Capture the cell that displays the provided text and extract its (X, Y) central coordinate. 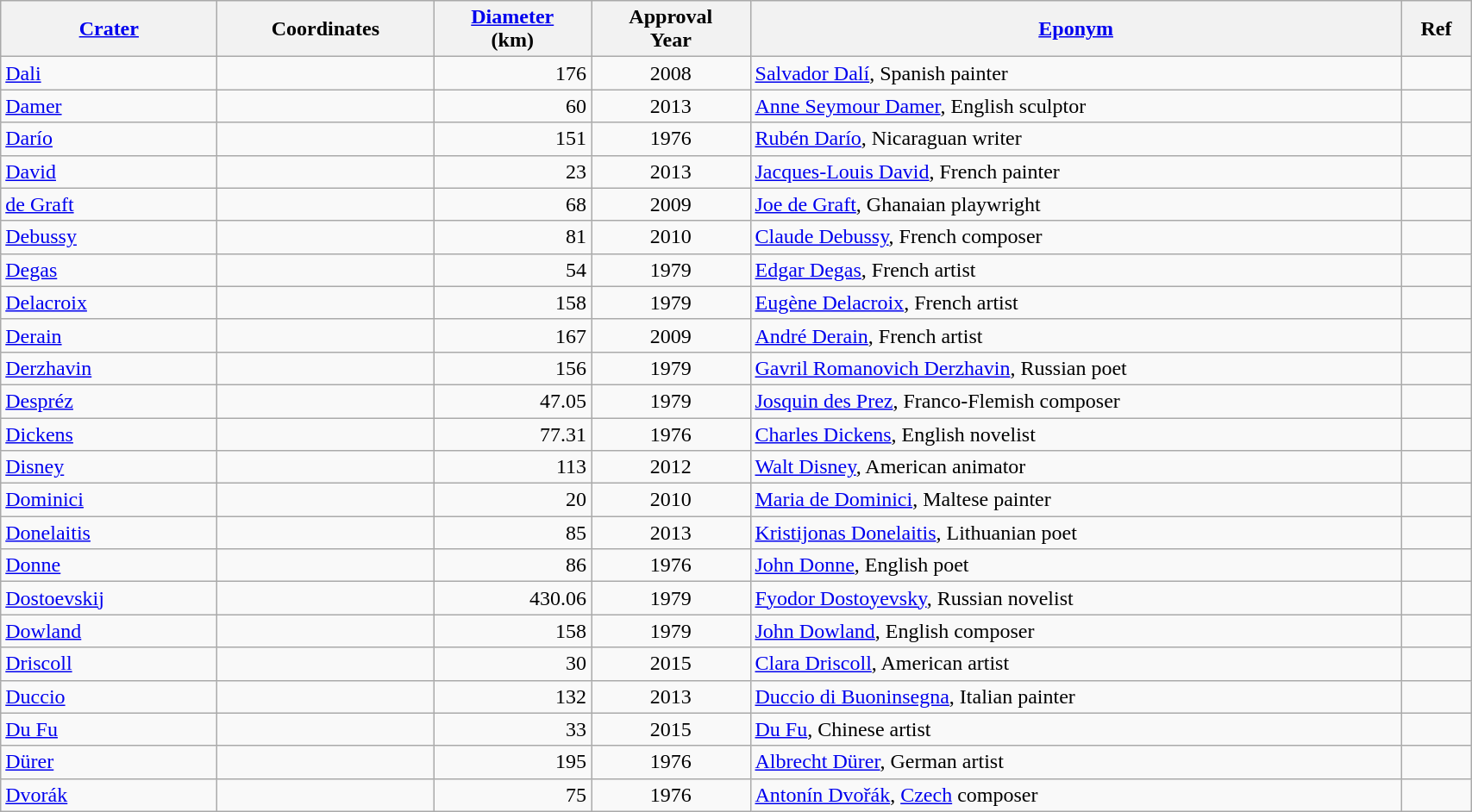
Derain (109, 335)
Jacques-Louis David, French painter (1076, 172)
Donelaitis (109, 533)
33 (512, 729)
54 (512, 270)
Gavril Romanovich Derzhavin, Russian poet (1076, 368)
Dostoevskij (109, 598)
André Derain, French artist (1076, 335)
75 (512, 795)
47.05 (512, 401)
ApprovalYear (671, 29)
Du Fu, Chinese artist (1076, 729)
430.06 (512, 598)
Edgar Degas, French artist (1076, 270)
60 (512, 106)
Derzhavin (109, 368)
Eugène Delacroix, French artist (1076, 303)
Dickens (109, 434)
Walt Disney, American animator (1076, 467)
Albrecht Dürer, German artist (1076, 762)
Crater (109, 29)
Anne Seymour Damer, English sculptor (1076, 106)
2012 (671, 467)
Delacroix (109, 303)
John Dowland, English composer (1076, 631)
Driscoll (109, 664)
2008 (671, 73)
Despréz (109, 401)
Joe de Graft, Ghanaian playwright (1076, 204)
Duccio di Buoninsegna, Italian painter (1076, 696)
Du Fu (109, 729)
de Graft (109, 204)
John Donne, English poet (1076, 565)
Debussy (109, 237)
Rubén Darío, Nicaraguan writer (1076, 139)
Coordinates (326, 29)
Clara Driscoll, American artist (1076, 664)
Dowland (109, 631)
156 (512, 368)
86 (512, 565)
Diameter(km) (512, 29)
Duccio (109, 696)
Dominici (109, 500)
Degas (109, 270)
Josquin des Prez, Franco-Flemish composer (1076, 401)
Darío (109, 139)
132 (512, 696)
30 (512, 664)
Claude Debussy, French composer (1076, 237)
23 (512, 172)
20 (512, 500)
Dali (109, 73)
77.31 (512, 434)
Disney (109, 467)
Damer (109, 106)
Salvador Dalí, Spanish painter (1076, 73)
Eponym (1076, 29)
David (109, 172)
Dürer (109, 762)
176 (512, 73)
Kristijonas Donelaitis, Lithuanian poet (1076, 533)
113 (512, 467)
85 (512, 533)
Dvorák (109, 795)
Charles Dickens, English novelist (1076, 434)
151 (512, 139)
195 (512, 762)
Donne (109, 565)
81 (512, 237)
167 (512, 335)
Fyodor Dostoyevsky, Russian novelist (1076, 598)
Antonín Dvořák, Czech composer (1076, 795)
68 (512, 204)
Ref (1436, 29)
Maria de Dominici, Maltese painter (1076, 500)
